Provide the [X, Y] coordinate of the cell's center where the given text is located.  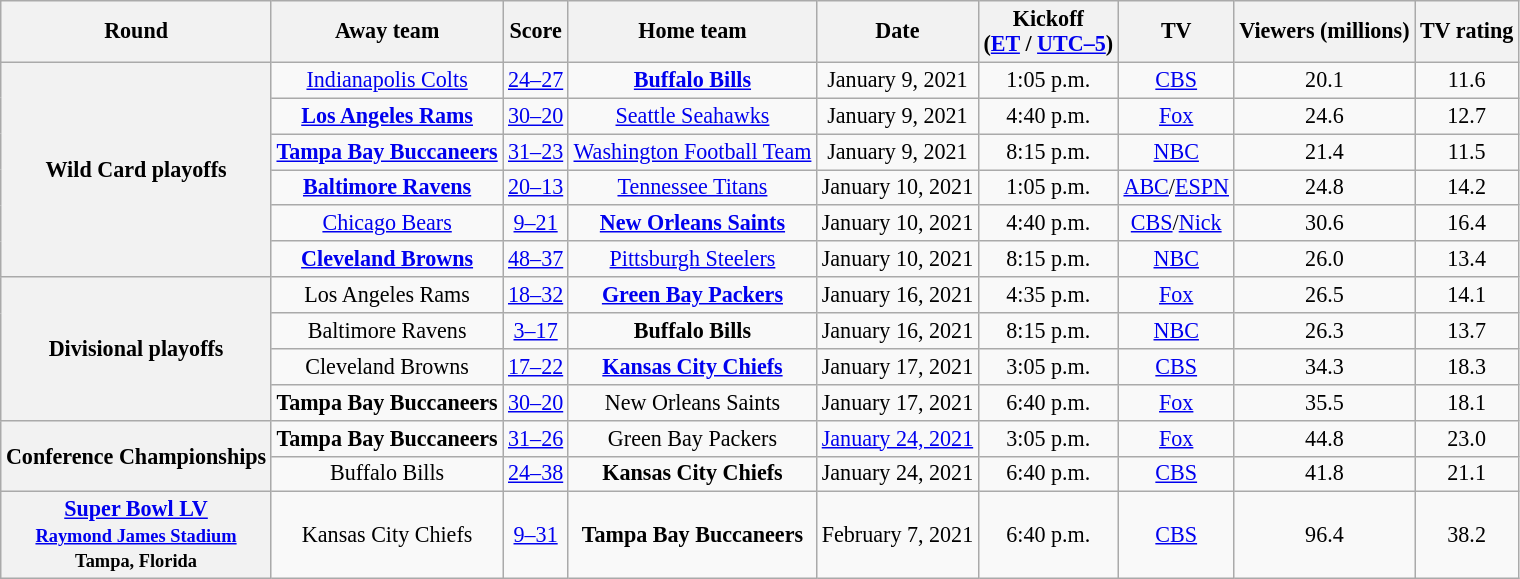
Chicago Bears [387, 223]
38.2 [1467, 536]
24–27 [536, 80]
26.0 [1324, 259]
Indianapolis Colts [387, 80]
Viewers (millions) [1324, 30]
16.4 [1467, 223]
14.2 [1467, 187]
23.0 [1467, 438]
Score [536, 30]
21.4 [1324, 151]
18–32 [536, 295]
Conference Championships [136, 456]
Tennessee Titans [692, 187]
Super Bowl LVRaymond James StadiumTampa, Florida [136, 536]
Round [136, 30]
35.5 [1324, 402]
14.1 [1467, 295]
13.7 [1467, 330]
41.8 [1324, 474]
TV rating [1467, 30]
96.4 [1324, 536]
Washington Football Team [692, 151]
Seattle Seahawks [692, 116]
31–23 [536, 151]
24.6 [1324, 116]
31–26 [536, 438]
February 7, 2021 [898, 536]
12.7 [1467, 116]
9–31 [536, 536]
ABC/ESPN [1176, 187]
Wild Card playoffs [136, 170]
48–37 [536, 259]
Away team [387, 30]
44.8 [1324, 438]
11.6 [1467, 80]
3–17 [536, 330]
CBS/Nick [1176, 223]
9–21 [536, 223]
26.3 [1324, 330]
Date [898, 30]
Kickoff(ET / UTC–5) [1048, 30]
TV [1176, 30]
Divisional playoffs [136, 348]
18.3 [1467, 366]
4:35 p.m. [1048, 295]
21.1 [1467, 474]
26.5 [1324, 295]
Home team [692, 30]
13.4 [1467, 259]
30.6 [1324, 223]
17–22 [536, 366]
34.3 [1324, 366]
20.1 [1324, 80]
20–13 [536, 187]
24.8 [1324, 187]
18.1 [1467, 402]
24–38 [536, 474]
Pittsburgh Steelers [692, 259]
11.5 [1467, 151]
